From the cell containing the given text, extract its center point as [x, y] coordinate. 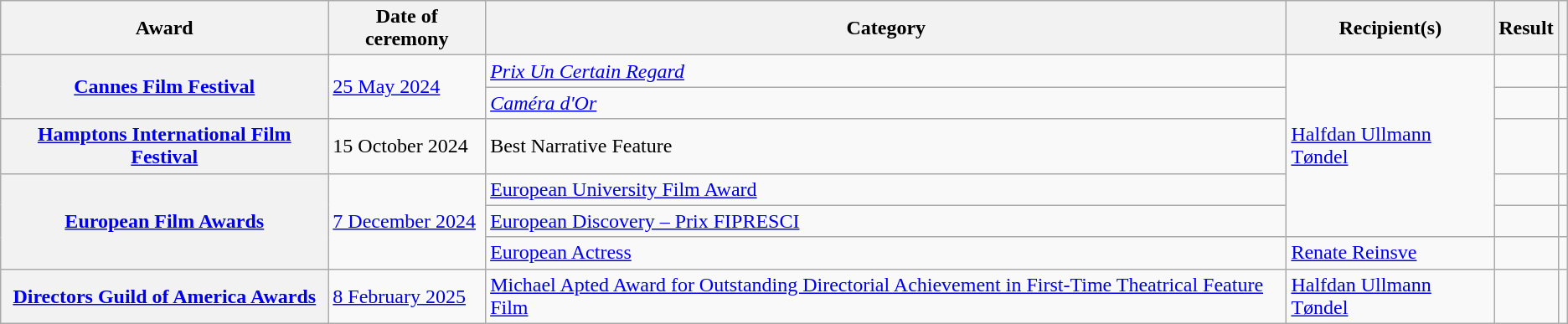
Recipient(s) [1390, 28]
Cannes Film Festival [164, 87]
European University Film Award [886, 189]
European Discovery – Prix FIPRESCI [886, 221]
Michael Apted Award for Outstanding Directorial Achievement in First-Time Theatrical Feature Film [886, 296]
Category [886, 28]
Award [164, 28]
Caméra d'Or [886, 103]
Hamptons International Film Festival [164, 146]
Renate Reinsve [1390, 253]
8 February 2025 [407, 296]
Date of ceremony [407, 28]
Result [1526, 28]
Prix Un Certain Regard [886, 71]
European Actress [886, 253]
European Film Awards [164, 221]
15 October 2024 [407, 146]
Best Narrative Feature [886, 146]
Directors Guild of America Awards [164, 296]
7 December 2024 [407, 221]
25 May 2024 [407, 87]
